Determine the [x, y] coordinate at the center of the cell enclosing the given text.  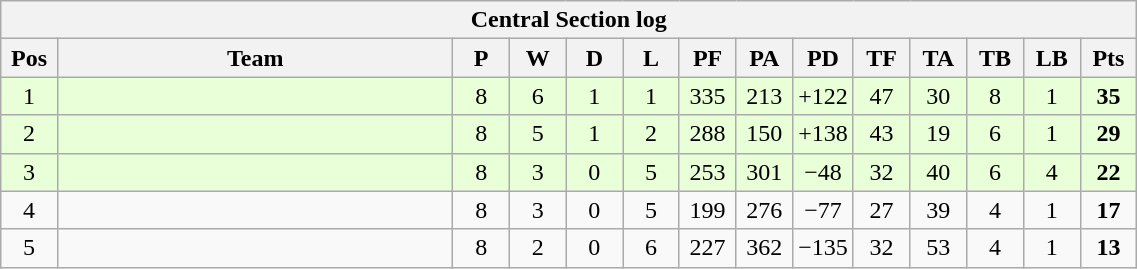
TB [996, 58]
Team [254, 58]
13 [1108, 248]
335 [708, 96]
L [652, 58]
19 [938, 134]
39 [938, 210]
276 [764, 210]
288 [708, 134]
Central Section log [569, 20]
Pos [30, 58]
199 [708, 210]
35 [1108, 96]
−48 [824, 172]
47 [882, 96]
W [538, 58]
30 [938, 96]
253 [708, 172]
LB [1052, 58]
−135 [824, 248]
TA [938, 58]
P [482, 58]
22 [1108, 172]
150 [764, 134]
27 [882, 210]
362 [764, 248]
40 [938, 172]
+122 [824, 96]
227 [708, 248]
−77 [824, 210]
213 [764, 96]
17 [1108, 210]
Pts [1108, 58]
PA [764, 58]
PD [824, 58]
29 [1108, 134]
43 [882, 134]
TF [882, 58]
53 [938, 248]
D [594, 58]
301 [764, 172]
+138 [824, 134]
PF [708, 58]
